Scan for the cell matching the given text and deliver its (x, y) coordinate at center. 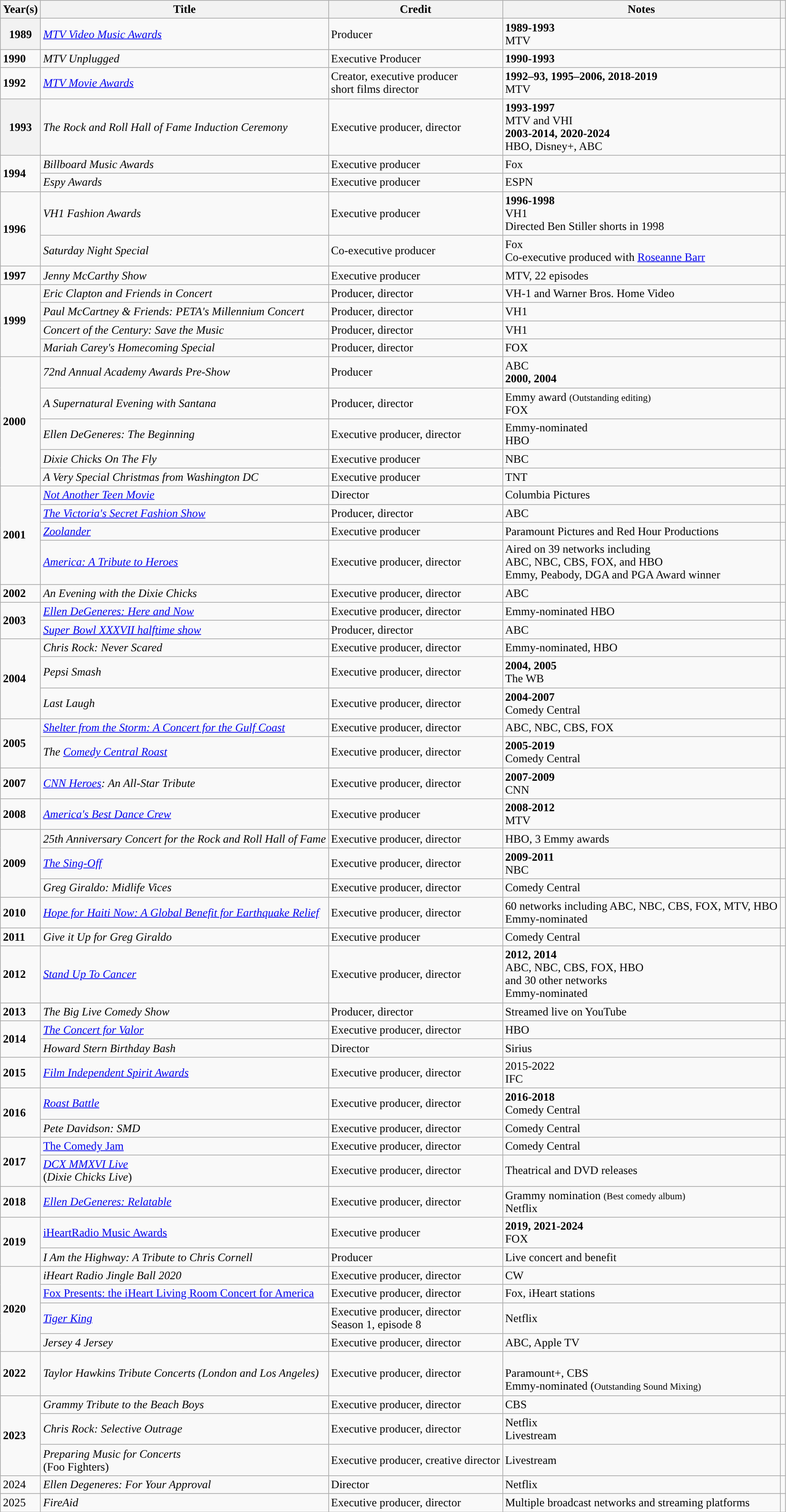
Mariah Carey's Homecoming Special (185, 348)
Fox, iHeart stations (641, 1293)
Chris Rock: Never Scared (185, 647)
Jersey 4 Jersey (185, 1343)
Espy Awards (185, 182)
2009 (20, 864)
ESPN (641, 182)
2005-2019 Comedy Central (641, 752)
CNN Heroes: An All-Star Tribute (185, 784)
MTV Movie Awards (185, 83)
CW (641, 1275)
2014 (20, 1039)
Pepsi Smash (185, 672)
Paramount Pictures and Red Hour Productions (641, 531)
Paul McCartney & Friends: PETA's Millennium Concert (185, 311)
America's Best Dance Crew (185, 814)
Executive Producer (415, 59)
NBC (641, 459)
2008 (20, 814)
2016-2018Comedy Central (641, 1104)
ABC, NBC, CBS, FOX (641, 728)
Saturday Night Special (185, 250)
FoxCo-executive produced with Roseanne Barr (641, 250)
2005 (20, 744)
Livestream (641, 1460)
2008-2012MTV (641, 814)
Billboard Music Awards (185, 164)
2015-2022IFC (641, 1072)
Give it Up for Greg Giraldo (185, 937)
2003 (20, 620)
2012 (20, 974)
1994 (20, 173)
2025 (20, 1502)
Not Another Teen Movie (185, 495)
2004-2007Comedy Central (641, 703)
2012, 2014 ABC, NBC, CBS, FOX, HBO and 30 other networksEmmy-nominated (641, 974)
Ellen DeGeneres: The Beginning (185, 434)
TNT (641, 477)
iHeart Radio Jingle Ball 2020 (185, 1275)
2023 (20, 1435)
Concert of the Century: Save the Music (185, 330)
1989-1993 MTV (641, 34)
60 networks including ABC, NBC, CBS, FOX, MTV, HBO Emmy-nominated (641, 912)
The Rock and Roll Hall of Fame Induction Ceremony (185, 127)
Credit (415, 10)
1992 (20, 83)
1996 (20, 229)
MTV, 22 episodes (641, 275)
1993 (20, 127)
Howard Stern Birthday Bash (185, 1048)
Columbia Pictures (641, 495)
2009-2011 NBC (641, 864)
2019 (20, 1242)
The Sing-Off (185, 864)
Paramount+, CBS Emmy-nominated (Outstanding Sound Mixing) (641, 1373)
An Evening with the Dixie Chicks (185, 593)
Preparing Music for Concerts (Foo Fighters) (185, 1460)
HBO, 3 Emmy awards (641, 839)
Ellen DeGeneres: Relatable (185, 1202)
Last Laugh (185, 703)
2000 (20, 422)
Title (185, 10)
Ellen Degeneres: For Your Approval (185, 1484)
2004 (20, 678)
Hope for Haiti Now: A Global Benefit for Earthquake Relief (185, 912)
Grammy nomination (Best comedy album) Netflix (641, 1202)
2002 (20, 593)
Creator, executive producer short films director (415, 83)
1996-1998 VH1 Directed Ben Stiller shorts in 1998 (641, 213)
Super Bowl XXXVII halftime show (185, 629)
Film Independent Spirit Awards (185, 1072)
A Very Special Christmas from Washington DC (185, 477)
Aired on 39 networks including ABC, NBC, CBS, FOX, and HBO Emmy, Peabody, DGA and PGA Award winner (641, 562)
CBS (641, 1404)
DCX MMXVI Live (Dixie Chicks Live) (185, 1171)
iHeartRadio Music Awards (185, 1233)
1993-1997 MTV and VHI 2003-2014, 2020-2024 HBO, Disney+, ABC (641, 127)
I Am the Highway: A Tribute to Chris Cornell (185, 1257)
HBO (641, 1030)
Streamed live on YouTube (641, 1012)
Netflix Livestream (641, 1429)
Executive producer, creative director (415, 1460)
2022 (20, 1373)
Eric Clapton and Friends in Concert (185, 293)
2015 (20, 1072)
1989 (20, 34)
2016 (20, 1112)
MTV Video Music Awards (185, 34)
The Comedy Jam (185, 1146)
Executive producer, director Season 1, episode 8 (415, 1318)
Jenny McCarthy Show (185, 275)
25th Anniversary Concert for the Rock and Roll Hall of Fame (185, 839)
Taylor Hawkins Tribute Concerts (London and Los Angeles) (185, 1373)
Pete Davidson: SMD (185, 1128)
VH-1 and Warner Bros. Home Video (641, 293)
Dixie Chicks On The Fly (185, 459)
The Concert for Valor (185, 1030)
FOX (641, 348)
Notes (641, 10)
2018 (20, 1202)
Stand Up To Cancer (185, 974)
Theatrical and DVD releases (641, 1171)
Roast Battle (185, 1104)
Emmy award (Outstanding editing)FOX (641, 404)
America: A Tribute to Heroes (185, 562)
Year(s) (20, 10)
Fox Presents: the iHeart Living Room Concert for America (185, 1293)
FireAid (185, 1502)
Chris Rock: Selective Outrage (185, 1429)
2019, 2021-2024FOX (641, 1233)
Tiger King (185, 1318)
Ellen DeGeneres: Here and Now (185, 611)
The Comedy Central Roast (185, 752)
1990 (20, 59)
ABC, Apple TV (641, 1343)
2001 (20, 535)
2007-2009CNN (641, 784)
2020 (20, 1309)
1999 (20, 320)
A Supernatural Evening with Santana (185, 404)
1990-1993 (641, 59)
Sirius (641, 1048)
2011 (20, 937)
VH1 Fashion Awards (185, 213)
72nd Annual Academy Awards Pre-Show (185, 372)
2004, 2005 The WB (641, 672)
Co-executive producer (415, 250)
2010 (20, 912)
Shelter from the Storm: A Concert for the Gulf Coast (185, 728)
The Big Live Comedy Show (185, 1012)
Greg Giraldo: Midlife Vices (185, 888)
Live concert and benefit (641, 1257)
Zoolander (185, 531)
2007 (20, 784)
Multiple broadcast networks and streaming platforms (641, 1502)
Fox (641, 164)
1997 (20, 275)
2024 (20, 1484)
Grammy Tribute to the Beach Boys (185, 1404)
MTV Unplugged (185, 59)
2013 (20, 1012)
Emmy-nominated, HBO (641, 647)
1992–93, 1995–2006, 2018-2019 MTV (641, 83)
ABC2000, 2004 (641, 372)
The Victoria's Secret Fashion Show (185, 513)
2017 (20, 1162)
